Determine the (x, y) coordinate at the center of the cell enclosing the given text.  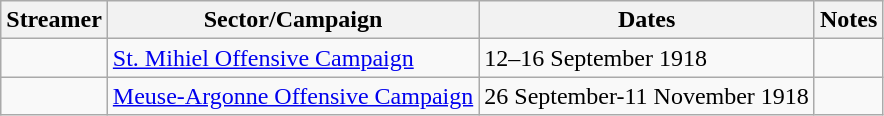
Meuse-Argonne Offensive Campaign (292, 96)
Dates (647, 20)
Sector/Campaign (292, 20)
Notes (848, 20)
St. Mihiel Offensive Campaign (292, 58)
Streamer (54, 20)
26 September-11 November 1918 (647, 96)
12–16 September 1918 (647, 58)
